Search for the cell housing the specified text and yield its (x, y) center coordinate. 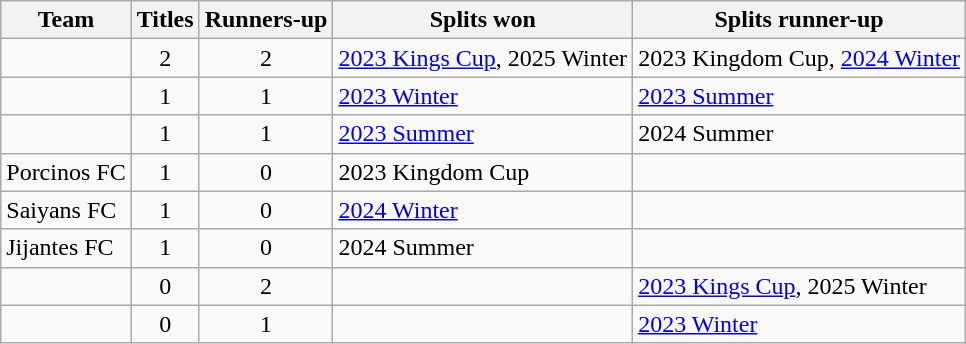
Porcinos FC (66, 172)
2023 Kingdom Cup (483, 172)
2023 Kingdom Cup, 2024 Winter (800, 58)
Runners-up (266, 20)
Splits runner-up (800, 20)
Team (66, 20)
Titles (165, 20)
Splits won (483, 20)
Jijantes FC (66, 248)
2024 Winter (483, 210)
Saiyans FC (66, 210)
